Extract the (x, y) coordinate from the center of the cell holding the provided text.  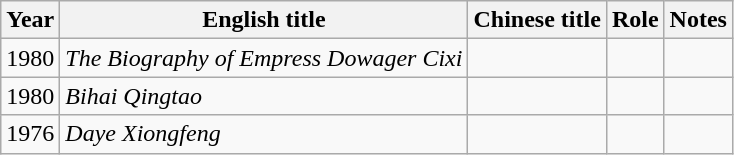
Role (635, 20)
Year (30, 20)
Daye Xiongfeng (264, 134)
Notes (698, 20)
1976 (30, 134)
Bihai Qingtao (264, 96)
English title (264, 20)
Chinese title (537, 20)
The Biography of Empress Dowager Cixi (264, 58)
